Locate the cell with the specified text and output its (x, y) center coordinate. 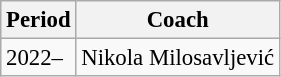
Nikola Milosavljević (178, 58)
Period (38, 20)
2022– (38, 58)
Coach (178, 20)
